Identify which cell holds the provided text, then report its [X, Y] central coordinate. 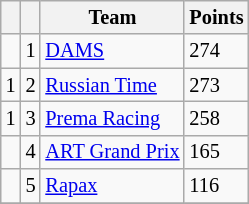
Points [216, 17]
258 [216, 118]
273 [216, 85]
Prema Racing [112, 118]
165 [216, 152]
274 [216, 51]
5 [31, 186]
3 [31, 118]
Rapax [112, 186]
4 [31, 152]
ART Grand Prix [112, 152]
116 [216, 186]
Team [112, 17]
2 [31, 85]
Russian Time [112, 85]
DAMS [112, 51]
